Detect which cell encompasses the target text, then output its (x, y) center coordinate. 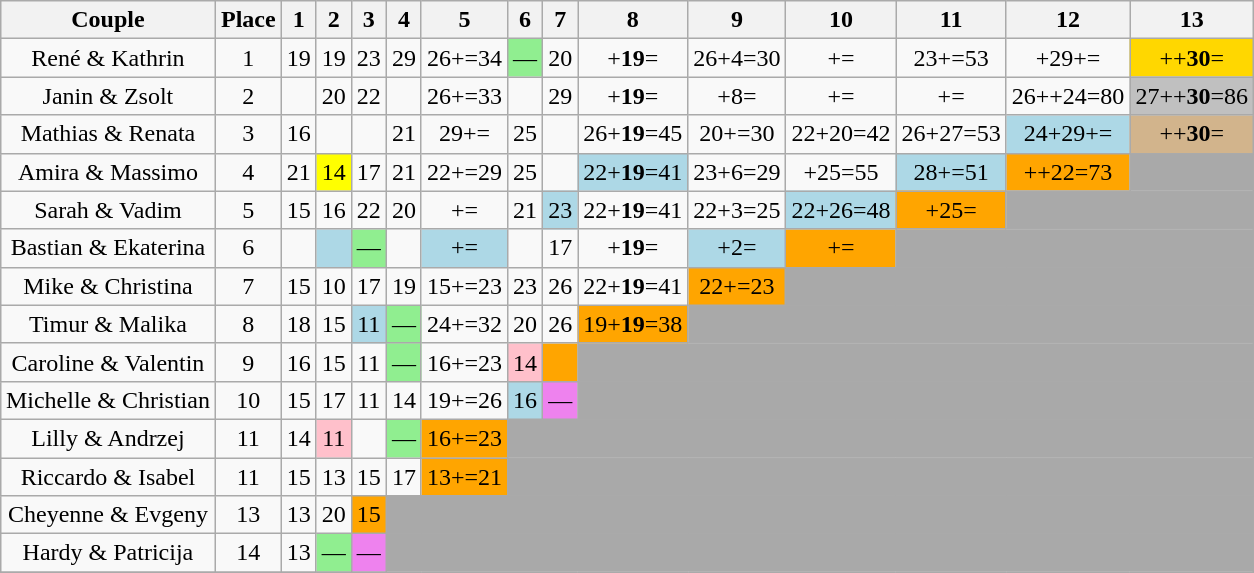
26+4=30 (737, 58)
Bastian & Ekaterina (108, 248)
22+3=25 (737, 210)
23+6=29 (737, 172)
Caroline & Valentin (108, 362)
22+20=42 (841, 134)
15+=23 (464, 286)
26+=34 (464, 58)
19+=26 (464, 400)
24+=32 (464, 324)
27++30=86 (1192, 96)
Mike & Christina (108, 286)
Cheyenne & Evgeny (108, 515)
Mathias & Renata (108, 134)
Riccardo & Isabel (108, 477)
+29+= (1068, 58)
26+19=45 (633, 134)
26+=33 (464, 96)
Amira & Massimo (108, 172)
Hardy & Patricija (108, 553)
Michelle & Christian (108, 400)
+25= (951, 210)
26+27=53 (951, 134)
13+=21 (464, 477)
24+29+= (1068, 134)
+2= (737, 248)
Sarah & Vadim (108, 210)
Place (248, 20)
Lilly & Andrzej (108, 438)
19+19=38 (633, 324)
20+=30 (737, 134)
Couple (108, 20)
26++24=80 (1068, 96)
22+=23 (737, 286)
++22=73 (1068, 172)
+25=55 (841, 172)
18 (298, 324)
22+=29 (464, 172)
René & Kathrin (108, 58)
23+=53 (951, 58)
12 (1068, 20)
29+= (464, 134)
Janin & Zsolt (108, 96)
Timur & Malika (108, 324)
22+26=48 (841, 210)
+8= (737, 96)
28+=51 (951, 172)
